Capture the cell that displays the provided text and extract its (X, Y) central coordinate. 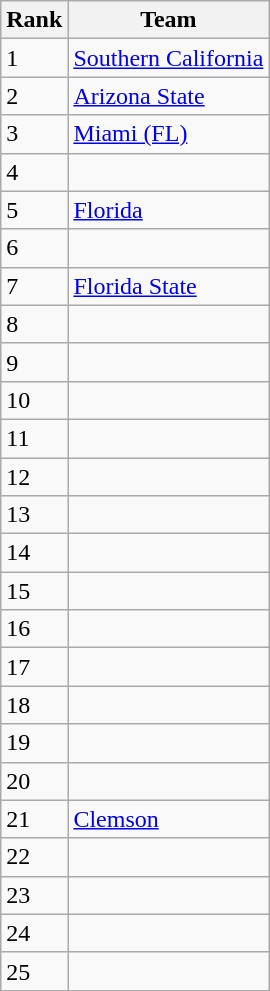
24 (34, 933)
14 (34, 553)
7 (34, 286)
21 (34, 819)
13 (34, 515)
Team (168, 20)
23 (34, 895)
11 (34, 438)
17 (34, 667)
5 (34, 210)
Miami (FL) (168, 134)
8 (34, 324)
2 (34, 96)
Southern California (168, 58)
15 (34, 591)
4 (34, 172)
18 (34, 705)
12 (34, 477)
10 (34, 400)
6 (34, 248)
9 (34, 362)
Clemson (168, 819)
25 (34, 971)
16 (34, 629)
Florida (168, 210)
Arizona State (168, 96)
1 (34, 58)
19 (34, 743)
Florida State (168, 286)
22 (34, 857)
3 (34, 134)
20 (34, 781)
Rank (34, 20)
